Identify which cell holds the provided text, then report its (X, Y) central coordinate. 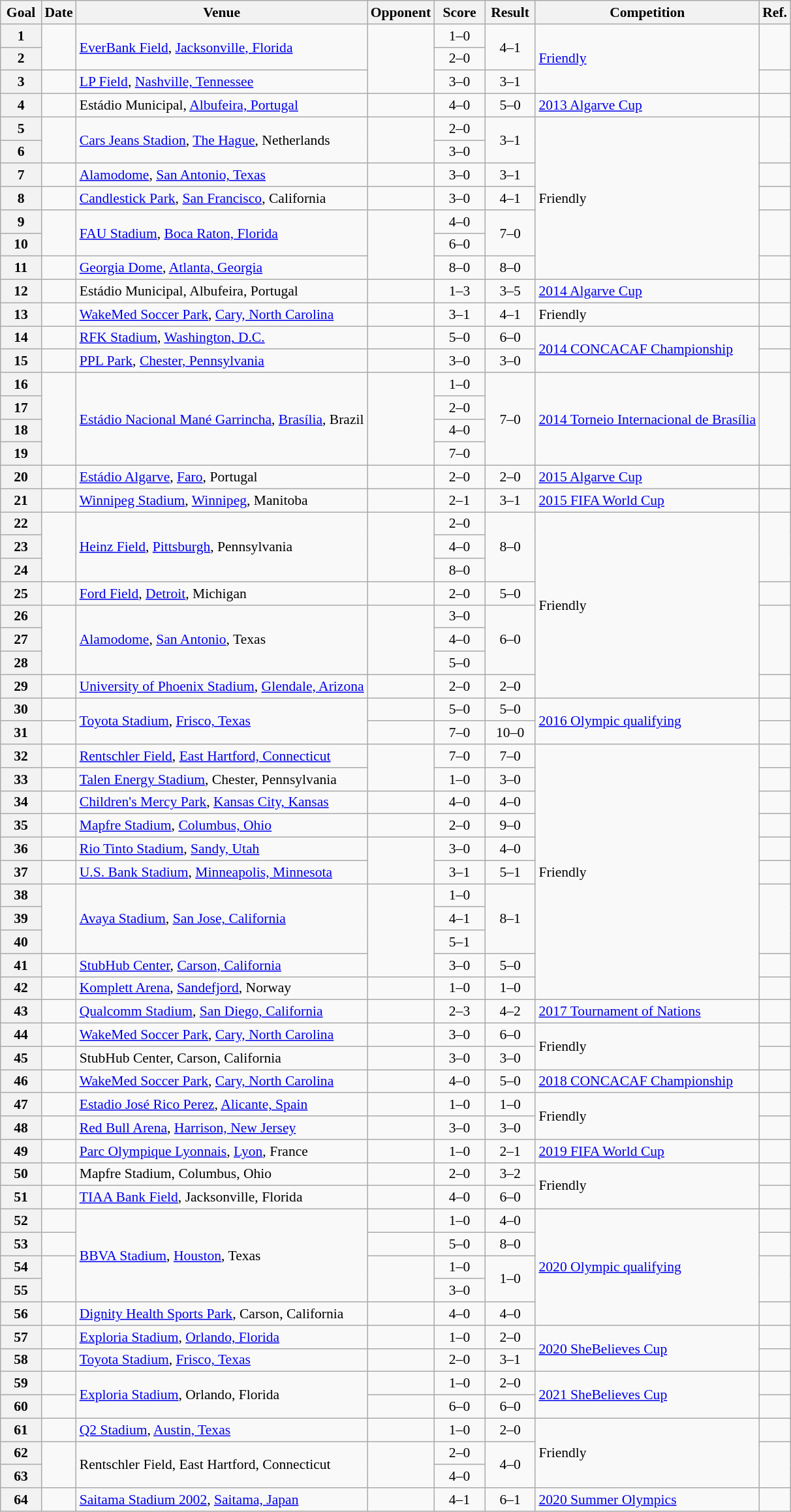
LP Field, Nashville, Tennessee (222, 82)
2014 CONCACAF Championship (647, 350)
4 (21, 106)
19 (21, 454)
15 (21, 361)
27 (21, 640)
Qualcomm Stadium, San Diego, California (222, 1012)
2016 Olympic qualifying (647, 721)
46 (21, 1081)
50 (21, 1174)
2020 SheBelieves Cup (647, 1349)
Q2 Stadium, Austin, Texas (222, 1430)
10 (21, 245)
Competition (647, 12)
10–0 (510, 733)
Winnipeg Stadium, Winnipeg, Manitoba (222, 500)
2014 Torneio Internacional de Brasília (647, 419)
Ford Field, Detroit, Michigan (222, 594)
Cars Jeans Stadion, The Hague, Netherlands (222, 140)
40 (21, 942)
41 (21, 965)
Dignity Health Sports Park, Carson, California (222, 1314)
32 (21, 756)
64 (21, 1500)
Opponent (401, 12)
9–0 (510, 826)
Komplett Arena, Sandefjord, Norway (222, 988)
37 (21, 872)
Candlestick Park, San Francisco, California (222, 198)
21 (21, 500)
Estádio Algarve, Faro, Portugal (222, 477)
TIAA Bank Field, Jacksonville, Florida (222, 1198)
33 (21, 779)
12 (21, 292)
2017 Tournament of Nations (647, 1012)
18 (21, 431)
Avaya Stadium, San Jose, California (222, 918)
63 (21, 1477)
2020 Summer Olympics (647, 1500)
FAU Stadium, Boca Raton, Florida (222, 234)
53 (21, 1244)
1 (21, 36)
54 (21, 1267)
56 (21, 1314)
2015 Algarve Cup (647, 477)
Children's Mercy Park, Kansas City, Kansas (222, 802)
Red Bull Arena, Harrison, New Jersey (222, 1128)
Venue (222, 12)
6–1 (510, 1500)
11 (21, 268)
Georgia Dome, Atlanta, Georgia (222, 268)
2014 Algarve Cup (647, 292)
2020 Olympic qualifying (647, 1267)
Goal (21, 12)
58 (21, 1360)
Talen Energy Stadium, Chester, Pennsylvania (222, 779)
U.S. Bank Stadium, Minneapolis, Minnesota (222, 872)
24 (21, 570)
35 (21, 826)
38 (21, 896)
Parc Olympique Lyonnais, Lyon, France (222, 1151)
Result (510, 12)
9 (21, 222)
RFK Stadium, Washington, D.C. (222, 338)
7 (21, 175)
34 (21, 802)
Estádio Nacional Mané Garrincha, Brasília, Brazil (222, 419)
31 (21, 733)
2019 FIFA World Cup (647, 1151)
1–3 (459, 292)
60 (21, 1407)
45 (21, 1058)
Saitama Stadium 2002, Saitama, Japan (222, 1500)
20 (21, 477)
23 (21, 547)
13 (21, 314)
29 (21, 686)
2018 CONCACAF Championship (647, 1081)
57 (21, 1337)
59 (21, 1383)
University of Phoenix Stadium, Glendale, Arizona (222, 686)
PPL Park, Chester, Pennsylvania (222, 361)
26 (21, 616)
Estadio José Rico Perez, Alicante, Spain (222, 1105)
8 (21, 198)
2 (21, 59)
55 (21, 1291)
6 (21, 152)
43 (21, 1012)
61 (21, 1430)
44 (21, 1035)
51 (21, 1198)
49 (21, 1151)
2–3 (459, 1012)
Rio Tinto Stadium, Sandy, Utah (222, 849)
25 (21, 594)
Score (459, 12)
36 (21, 849)
14 (21, 338)
42 (21, 988)
39 (21, 919)
30 (21, 710)
8–1 (510, 918)
28 (21, 663)
EverBank Field, Jacksonville, Florida (222, 47)
48 (21, 1128)
47 (21, 1105)
52 (21, 1221)
Ref. (775, 12)
3 (21, 82)
16 (21, 384)
Heinz Field, Pittsburgh, Pennsylvania (222, 547)
3–2 (510, 1174)
3–5 (510, 292)
5 (21, 129)
BBVA Stadium, Houston, Texas (222, 1256)
Date (59, 12)
4–2 (510, 1012)
62 (21, 1453)
2015 FIFA World Cup (647, 500)
22 (21, 524)
2013 Algarve Cup (647, 106)
17 (21, 408)
2021 SheBelieves Cup (647, 1395)
